Output the [x, y] coordinate of the center of the cell containing the given text.  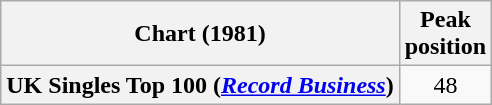
UK Singles Top 100 (Record Business) [200, 85]
Chart (1981) [200, 34]
Peakposition [445, 34]
48 [445, 85]
